Determine the (X, Y) coordinate at the center of the cell enclosing the given text.  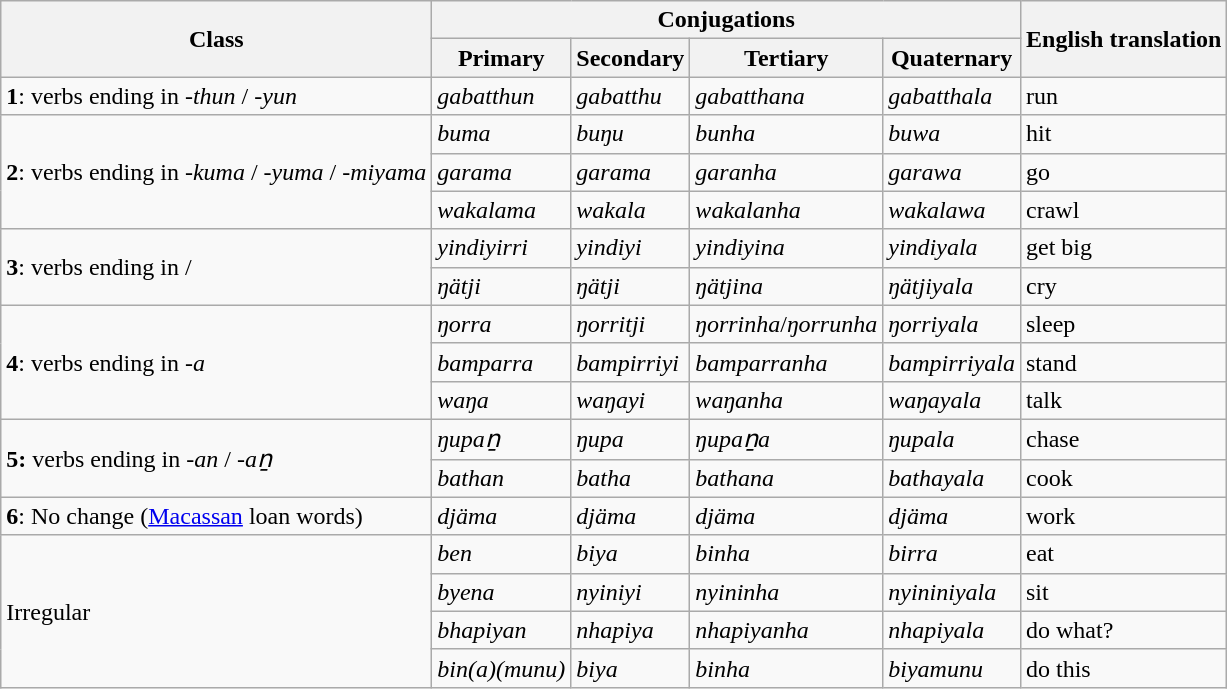
ŋupaṉa (786, 439)
ŋorritji (630, 324)
Tertiary (786, 58)
get big (1123, 248)
wakalanha (786, 210)
Irregular (216, 611)
bunha (786, 134)
work (1123, 516)
bampirriyala (952, 362)
bamparra (502, 362)
batha (630, 478)
cook (1123, 478)
5: verbs ending in -an / -aṉ (216, 458)
wakalawa (952, 210)
ŋupala (952, 439)
ben (502, 554)
garanha (786, 172)
do this (1123, 668)
Quaternary (952, 58)
nhapiya (630, 630)
nyininha (786, 592)
gabatthana (786, 96)
cry (1123, 286)
chase (1123, 439)
bathana (786, 478)
gabatthun (502, 96)
stand (1123, 362)
Primary (502, 58)
buŋu (630, 134)
Conjugations (726, 20)
waŋa (502, 400)
buwa (952, 134)
Class (216, 39)
4: verbs ending in -a (216, 362)
biyamunu (952, 668)
do what? (1123, 630)
sleep (1123, 324)
garawa (952, 172)
bathan (502, 478)
ŋätjiyala (952, 286)
birra (952, 554)
talk (1123, 400)
nhapiyala (952, 630)
bampirriyi (630, 362)
bin(a)(munu) (502, 668)
ŋorriyala (952, 324)
bathayala (952, 478)
hit (1123, 134)
gabatthala (952, 96)
go (1123, 172)
ŋorra (502, 324)
ŋätjina (786, 286)
ŋupa (630, 439)
ŋupaṉ (502, 439)
yindiyala (952, 248)
yindiyirri (502, 248)
yindiyina (786, 248)
2: verbs ending in -kuma / -yuma / -miyama (216, 172)
yindiyi (630, 248)
crawl (1123, 210)
3: verbs ending in / (216, 267)
eat (1123, 554)
waŋanha (786, 400)
buma (502, 134)
sit (1123, 592)
ŋorrinha/ŋorrunha (786, 324)
nyininiyala (952, 592)
nyiniyi (630, 592)
wakalama (502, 210)
nhapiyanha (786, 630)
wakala (630, 210)
Secondary (630, 58)
gabatthu (630, 96)
byena (502, 592)
1: verbs ending in -thun / -yun (216, 96)
bamparranha (786, 362)
English translation (1123, 39)
bhapiyan (502, 630)
run (1123, 96)
waŋayi (630, 400)
waŋayala (952, 400)
6: No change (Macassan loan words) (216, 516)
